Extract the [X, Y] coordinate from the center of the cell holding the provided text.  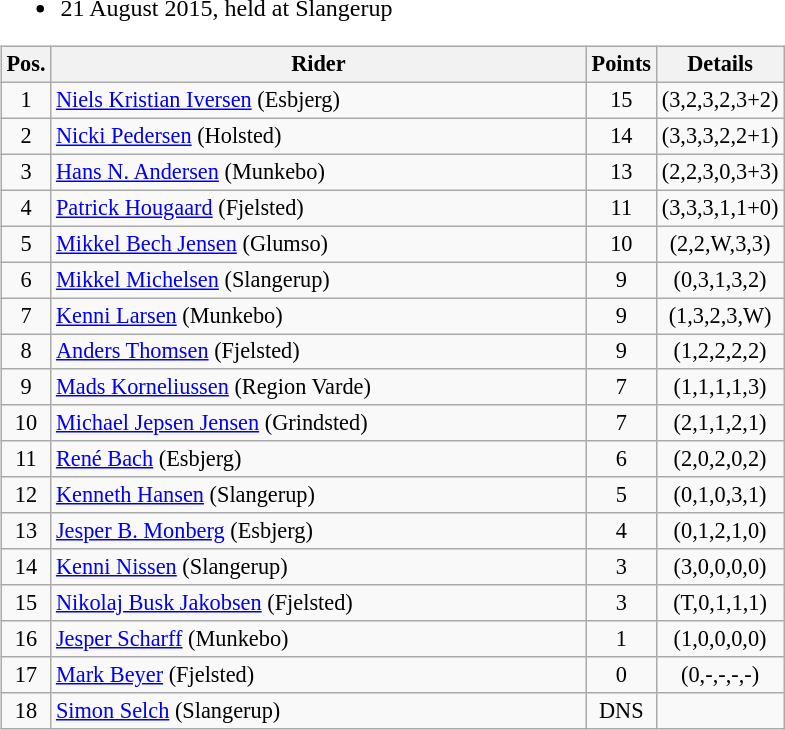
(0,-,-,-,-) [720, 675]
(2,0,2,0,2) [720, 459]
(3,2,3,2,3+2) [720, 100]
Kenni Larsen (Munkebo) [318, 316]
(2,2,W,3,3) [720, 244]
12 [26, 495]
17 [26, 675]
René Bach (Esbjerg) [318, 459]
(0,1,0,3,1) [720, 495]
Mikkel Michelsen (Slangerup) [318, 280]
Hans N. Andersen (Munkebo) [318, 172]
(3,0,0,0,0) [720, 567]
8 [26, 352]
Mikkel Bech Jensen (Glumso) [318, 244]
(2,2,3,0,3+3) [720, 172]
DNS [621, 711]
Kenni Nissen (Slangerup) [318, 567]
(3,3,3,1,1+0) [720, 208]
(0,3,1,3,2) [720, 280]
(3,3,3,2,2+1) [720, 136]
(1,3,2,3,W) [720, 316]
Rider [318, 64]
Niels Kristian Iversen (Esbjerg) [318, 100]
Jesper Scharff (Munkebo) [318, 639]
(2,1,1,2,1) [720, 423]
Points [621, 64]
(T,0,1,1,1) [720, 603]
Details [720, 64]
Mark Beyer (Fjelsted) [318, 675]
2 [26, 136]
(0,1,2,1,0) [720, 531]
Anders Thomsen (Fjelsted) [318, 352]
Nicki Pedersen (Holsted) [318, 136]
Jesper B. Monberg (Esbjerg) [318, 531]
Simon Selch (Slangerup) [318, 711]
(1,0,0,0,0) [720, 639]
16 [26, 639]
Nikolaj Busk Jakobsen (Fjelsted) [318, 603]
18 [26, 711]
Michael Jepsen Jensen (Grindsted) [318, 423]
Kenneth Hansen (Slangerup) [318, 495]
(1,2,2,2,2) [720, 352]
Mads Korneliussen (Region Varde) [318, 387]
Pos. [26, 64]
Patrick Hougaard (Fjelsted) [318, 208]
(1,1,1,1,3) [720, 387]
0 [621, 675]
